Locate the cell with the specified text and output its [x, y] center coordinate. 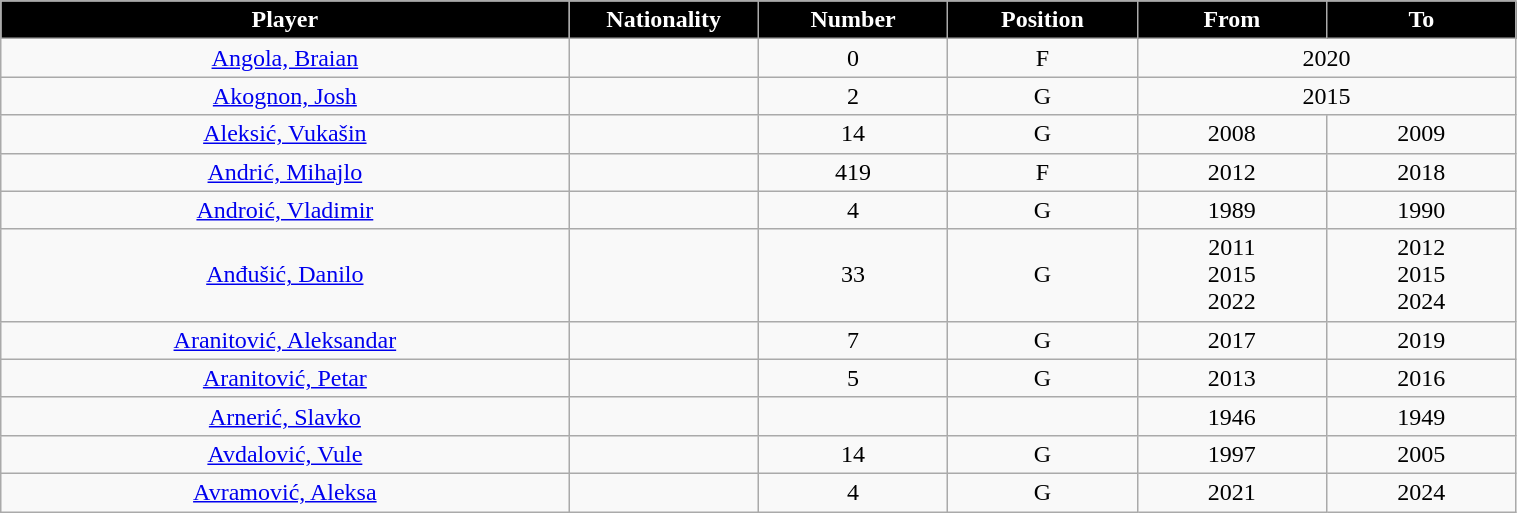
Number [852, 20]
Position [1042, 20]
7 [852, 340]
419 [852, 172]
2017 [1232, 340]
2015 [1326, 96]
201120152022 [1232, 275]
2018 [1422, 172]
2020 [1326, 58]
2 [852, 96]
2008 [1232, 134]
2024 [1422, 492]
Aranitović, Aleksandar [285, 340]
Anđušić, Danilo [285, 275]
From [1232, 20]
33 [852, 275]
Avramović, Aleksa [285, 492]
1946 [1232, 416]
2016 [1422, 378]
Arnerić, Slavko [285, 416]
To [1422, 20]
2012 [1232, 172]
Angola, Braian [285, 58]
2005 [1422, 454]
2019 [1422, 340]
Avdalović, Vule [285, 454]
1997 [1232, 454]
Player [285, 20]
Androić, Vladimir [285, 210]
5 [852, 378]
2021 [1232, 492]
1989 [1232, 210]
201220152024 [1422, 275]
2009 [1422, 134]
Akognon, Josh [285, 96]
1990 [1422, 210]
0 [852, 58]
2013 [1232, 378]
Aranitović, Petar [285, 378]
Nationality [664, 20]
1949 [1422, 416]
Aleksić, Vukašin [285, 134]
Andrić, Mihajlo [285, 172]
